Determine the [X, Y] coordinate at the center of the cell enclosing the given text.  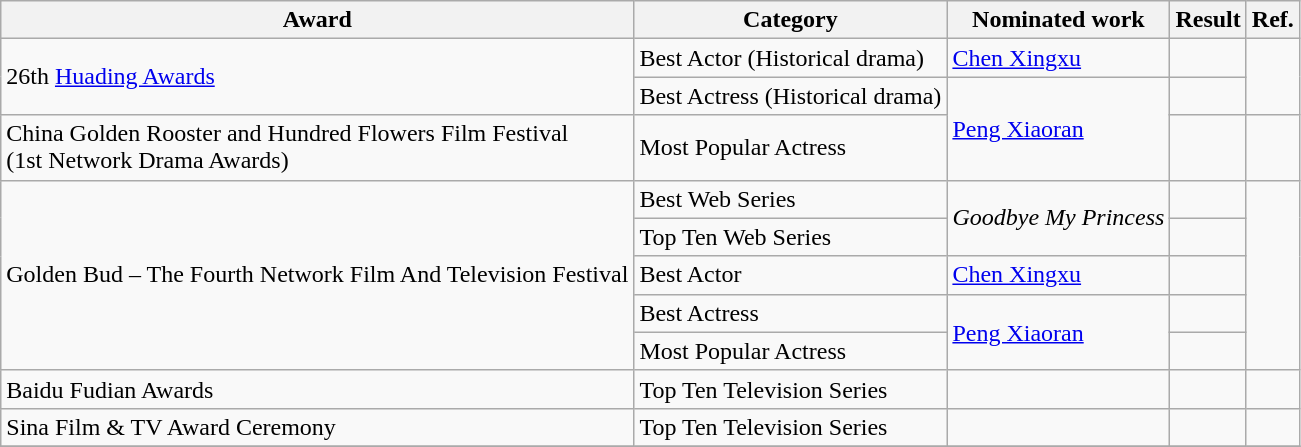
Best Actress [790, 313]
Best Web Series [790, 199]
Nominated work [1058, 20]
Best Actor (Historical drama) [790, 58]
Baidu Fudian Awards [318, 389]
China Golden Rooster and Hundred Flowers Film Festival(1st Network Drama Awards) [318, 148]
26th Huading Awards [318, 77]
Best Actor [790, 275]
Goodbye My Princess [1058, 218]
Result [1208, 20]
Top Ten Web Series [790, 237]
Ref. [1272, 20]
Best Actress (Historical drama) [790, 96]
Category [790, 20]
Golden Bud – The Fourth Network Film And Television Festival [318, 275]
Sina Film & TV Award Ceremony [318, 427]
Award [318, 20]
